Locate the cell with the specified text and output its (X, Y) center coordinate. 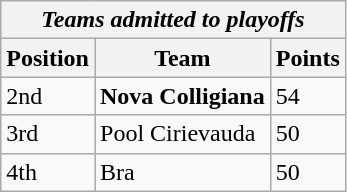
3rd (48, 134)
Teams admitted to playoffs (174, 20)
54 (308, 96)
Points (308, 58)
Nova Colligiana (182, 96)
Position (48, 58)
Pool Cirievauda (182, 134)
2nd (48, 96)
Team (182, 58)
Bra (182, 172)
4th (48, 172)
